Capture the cell that displays the provided text and extract its [X, Y] central coordinate. 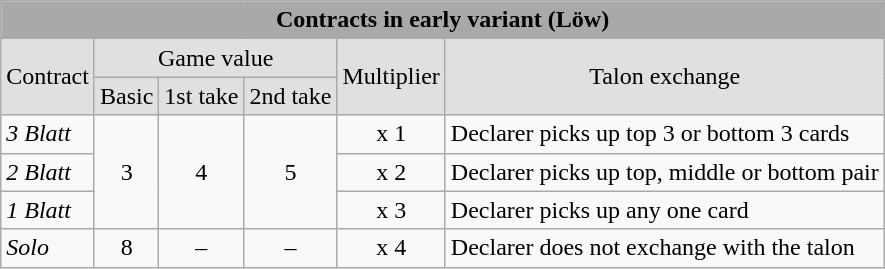
4 [202, 172]
Contract [48, 77]
Multiplier [391, 77]
x 4 [391, 248]
Declarer picks up any one card [664, 210]
2nd take [290, 96]
3 Blatt [48, 134]
1st take [202, 96]
x 2 [391, 172]
3 [126, 172]
Declarer picks up top 3 or bottom 3 cards [664, 134]
Declarer picks up top, middle or bottom pair [664, 172]
Talon exchange [664, 77]
1 Blatt [48, 210]
x 1 [391, 134]
Contracts in early variant (Löw) [443, 20]
Declarer does not exchange with the talon [664, 248]
Basic [126, 96]
Game value [215, 58]
2 Blatt [48, 172]
Solo [48, 248]
8 [126, 248]
x 3 [391, 210]
5 [290, 172]
